Capture the cell that displays the provided text and extract its [X, Y] central coordinate. 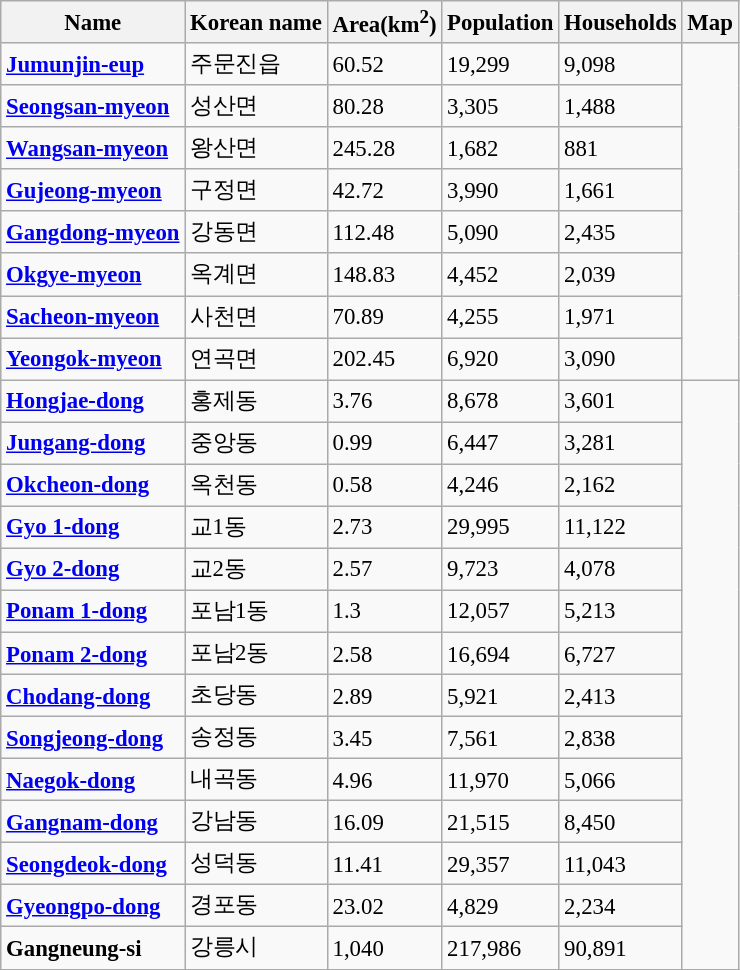
8,450 [620, 822]
Okgye-myeon [93, 275]
1,488 [620, 106]
Gyo 1-dong [93, 527]
Ponam 2-dong [93, 653]
245.28 [384, 148]
Hongjae-dong [93, 401]
내곡동 [256, 780]
Area(km2) [384, 22]
Wangsan-myeon [93, 148]
Gangnam-dong [93, 822]
Jungang-dong [93, 443]
5,921 [500, 696]
포남1동 [256, 611]
2.73 [384, 527]
Gangdong-myeon [93, 233]
강릉시 [256, 948]
60.52 [384, 64]
4.96 [384, 780]
4,255 [500, 317]
연곡면 [256, 359]
90,891 [620, 948]
6,920 [500, 359]
Name [93, 22]
Gyeongpo-dong [93, 906]
16,694 [500, 653]
5,213 [620, 611]
2,838 [620, 738]
Chodang-dong [93, 696]
Households [620, 22]
2,162 [620, 485]
Map [710, 22]
4,452 [500, 275]
Yeongok-myeon [93, 359]
0.99 [384, 443]
29,995 [500, 527]
3,281 [620, 443]
교2동 [256, 569]
Korean name [256, 22]
148.83 [384, 275]
881 [620, 148]
Jumunjin-eup [93, 64]
2.58 [384, 653]
11,122 [620, 527]
23.02 [384, 906]
Population [500, 22]
Okcheon-dong [93, 485]
11.41 [384, 864]
70.89 [384, 317]
80.28 [384, 106]
217,986 [500, 948]
Songjeong-dong [93, 738]
옥천동 [256, 485]
112.48 [384, 233]
경포동 [256, 906]
7,561 [500, 738]
1.3 [384, 611]
사천면 [256, 317]
19,299 [500, 64]
Gujeong-myeon [93, 190]
6,447 [500, 443]
주문진읍 [256, 64]
12,057 [500, 611]
4,829 [500, 906]
1,682 [500, 148]
성덕동 [256, 864]
4,246 [500, 485]
3,090 [620, 359]
옥계면 [256, 275]
2,234 [620, 906]
9,723 [500, 569]
202.45 [384, 359]
Naegok-dong [93, 780]
3,990 [500, 190]
2,039 [620, 275]
송정동 [256, 738]
1,661 [620, 190]
Sacheon-myeon [93, 317]
5,090 [500, 233]
중앙동 [256, 443]
성산면 [256, 106]
Seongdeok-dong [93, 864]
강남동 [256, 822]
교1동 [256, 527]
6,727 [620, 653]
홍제동 [256, 401]
왕산면 [256, 148]
11,043 [620, 864]
초당동 [256, 696]
4,078 [620, 569]
42.72 [384, 190]
2.57 [384, 569]
구정면 [256, 190]
16.09 [384, 822]
3,305 [500, 106]
강동면 [256, 233]
1,971 [620, 317]
2.89 [384, 696]
9,098 [620, 64]
0.58 [384, 485]
Ponam 1-dong [93, 611]
1,040 [384, 948]
2,413 [620, 696]
포남2동 [256, 653]
29,357 [500, 864]
11,970 [500, 780]
2,435 [620, 233]
3.45 [384, 738]
Gangneung-si [93, 948]
3.76 [384, 401]
Gyo 2-dong [93, 569]
8,678 [500, 401]
5,066 [620, 780]
21,515 [500, 822]
Seongsan-myeon [93, 106]
3,601 [620, 401]
